Find where the given text appears and provide that cell's center as (X, Y) coordinate. 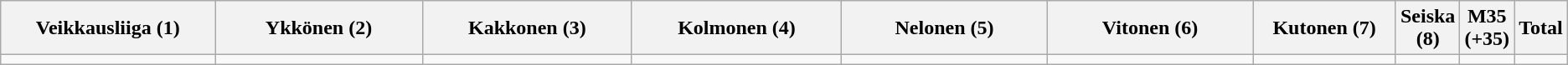
Seiska (8) (1427, 28)
Total (1541, 28)
Kolmonen (4) (736, 28)
Vitonen (6) (1149, 28)
Ykkönen (2) (319, 28)
Kutonen (7) (1325, 28)
Kakkonen (3) (527, 28)
Nelonen (5) (945, 28)
Veikkausliiga (1) (108, 28)
M35 (+35) (1488, 28)
